From the cell containing the given text, extract its center point as (x, y) coordinate. 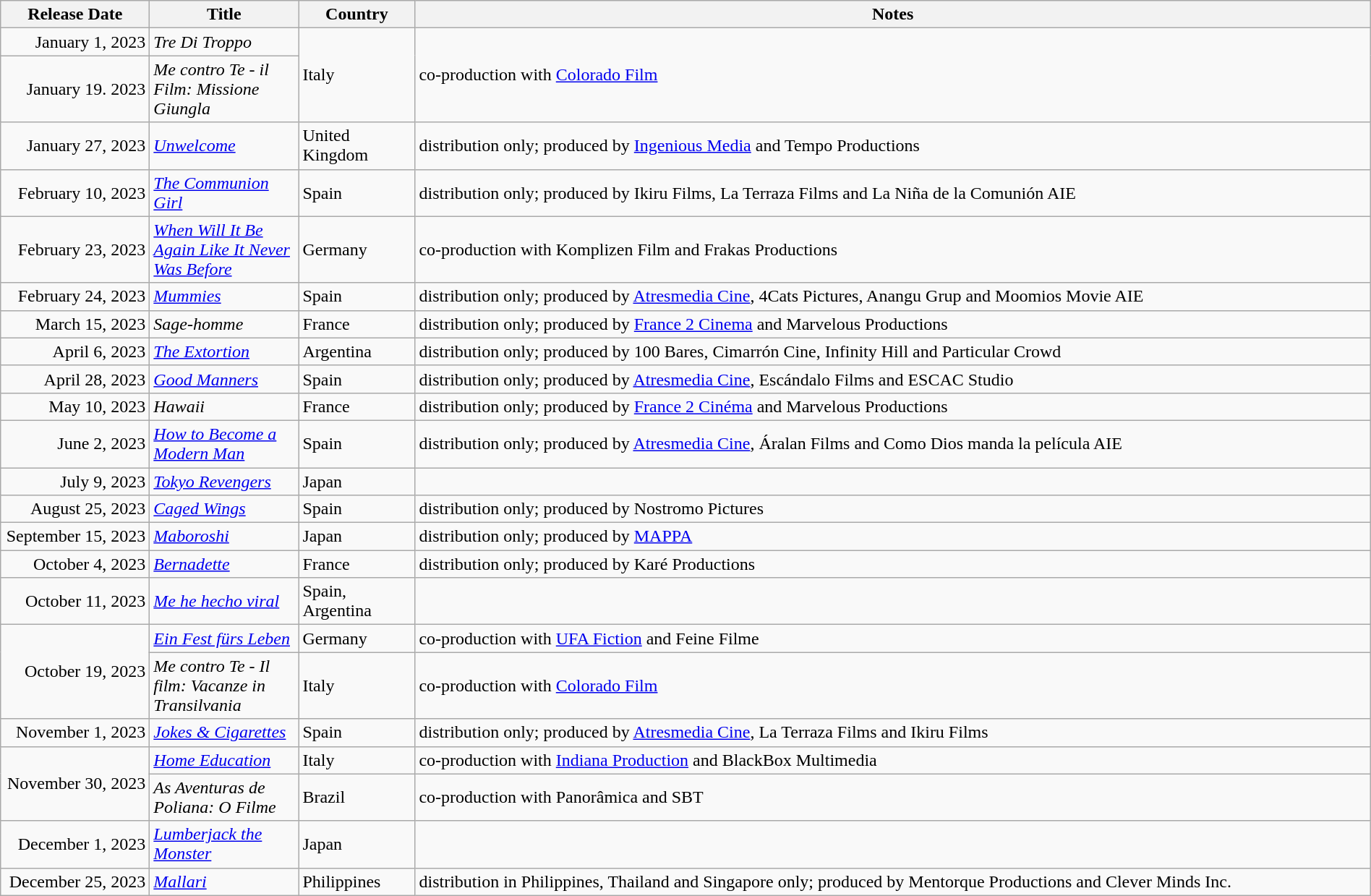
distribution only; produced by Atresmedia Cine, La Terraza Films and Ikiru Films (892, 733)
The Communion Girl (224, 192)
Sage-homme (224, 324)
January 27, 2023 (75, 146)
Caged Wings (224, 509)
Maboroshi (224, 537)
November 30, 2023 (75, 784)
December 1, 2023 (75, 845)
February 23, 2023 (75, 249)
distribution only; produced by Atresmedia Cine, Áralan Films and Como Dios manda la película AIE (892, 444)
Ein Fest fürs Leben (224, 639)
distribution in Philippines, Thailand and Singapore only; produced by Mentorque Productions and Clever Minds Inc. (892, 882)
Tokyo Revengers (224, 481)
co-production with Indiana Production and BlackBox Multimedia (892, 760)
Lumberjack the Monster (224, 845)
distribution only; produced by Karé Productions (892, 564)
Me contro Te - Il film: Vacanze in Transilvania (224, 686)
When Will It Be Again Like It Never Was Before (224, 249)
May 10, 2023 (75, 406)
distribution only; produced by Ikiru Films, La Terraza Films and La Niña de la Comunión AIE (892, 192)
Country (357, 14)
June 2, 2023 (75, 444)
January 1, 2023 (75, 42)
April 28, 2023 (75, 379)
distribution only; produced by Nostromo Pictures (892, 509)
distribution only; produced by France 2 Cinéma and Marvelous Productions (892, 406)
Title (224, 14)
co-production with Komplizen Film and Frakas Productions (892, 249)
distribution only; produced by MAPPA (892, 537)
Spain, Argentina (357, 602)
United Kingdom (357, 146)
April 6, 2023 (75, 351)
August 25, 2023 (75, 509)
December 25, 2023 (75, 882)
Good Manners (224, 379)
distribution only; produced by Ingenious Media and Tempo Productions (892, 146)
Tre Di Troppo (224, 42)
co-production with UFA Fiction and Feine Filme (892, 639)
November 1, 2023 (75, 733)
Mallari (224, 882)
Philippines (357, 882)
Mummies (224, 296)
October 11, 2023 (75, 602)
February 24, 2023 (75, 296)
Hawaii (224, 406)
Me contro Te - il Film: Missione Giungla (224, 89)
Jokes & Cigarettes (224, 733)
January 19. 2023 (75, 89)
September 15, 2023 (75, 537)
As Aventuras de Poliana: O Filme (224, 797)
co-production with Panorâmica and SBT (892, 797)
July 9, 2023 (75, 481)
distribution only; produced by 100 Bares, Cimarrón Cine, Infinity Hill and Particular Crowd (892, 351)
February 10, 2023 (75, 192)
Release Date (75, 14)
March 15, 2023 (75, 324)
Notes (892, 14)
Brazil (357, 797)
distribution only; produced by France 2 Cinema and Marvelous Productions (892, 324)
Unwelcome (224, 146)
October 19, 2023 (75, 672)
distribution only; produced by Atresmedia Cine, 4Cats Pictures, Anangu Grup and Moomios Movie AIE (892, 296)
How to Become a Modern Man (224, 444)
Home Education (224, 760)
Bernadette (224, 564)
Me he hecho viral (224, 602)
October 4, 2023 (75, 564)
Argentina (357, 351)
distribution only; produced by Atresmedia Cine, Escándalo Films and ESCAC Studio (892, 379)
The Extortion (224, 351)
